From the cell containing the given text, extract its center point as (X, Y) coordinate. 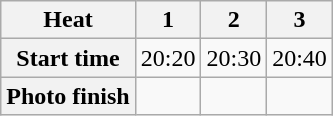
Start time (68, 58)
Photo finish (68, 96)
1 (168, 20)
20:20 (168, 58)
3 (300, 20)
20:40 (300, 58)
Heat (68, 20)
2 (234, 20)
20:30 (234, 58)
